Search for the cell housing the specified text and yield its (X, Y) center coordinate. 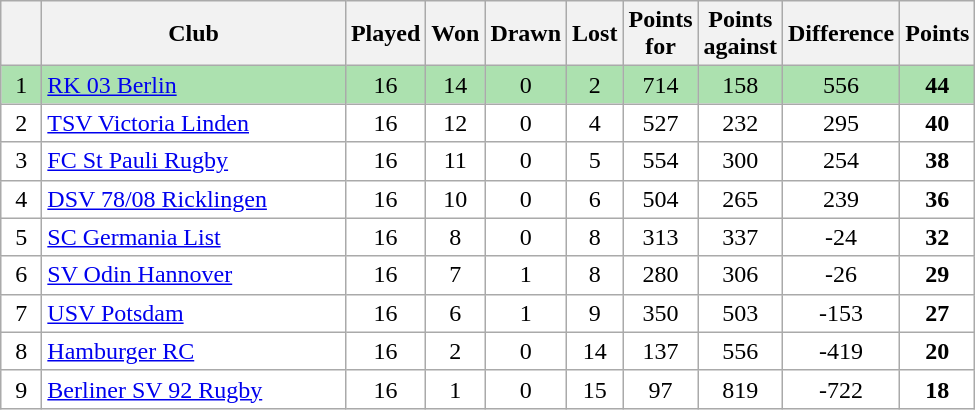
DSV 78/08 Ricklingen (194, 199)
36 (938, 199)
504 (660, 199)
503 (740, 313)
USV Potsdam (194, 313)
FC St Pauli Rugby (194, 161)
3 (22, 161)
Points against (740, 34)
SV Odin Hannover (194, 275)
Points (938, 34)
-153 (840, 313)
527 (660, 123)
313 (660, 237)
44 (938, 85)
Won (456, 34)
TSV Victoria Linden (194, 123)
295 (840, 123)
239 (840, 199)
Berliner SV 92 Rugby (194, 389)
300 (740, 161)
Drawn (526, 34)
18 (938, 389)
-26 (840, 275)
306 (740, 275)
714 (660, 85)
-722 (840, 389)
29 (938, 275)
32 (938, 237)
15 (595, 389)
337 (740, 237)
SC Germania List (194, 237)
38 (938, 161)
11 (456, 161)
819 (740, 389)
12 (456, 123)
RK 03 Berlin (194, 85)
27 (938, 313)
554 (660, 161)
Difference (840, 34)
20 (938, 351)
265 (740, 199)
Points for (660, 34)
350 (660, 313)
280 (660, 275)
158 (740, 85)
40 (938, 123)
97 (660, 389)
Hamburger RC (194, 351)
Played (385, 34)
254 (840, 161)
-419 (840, 351)
Club (194, 34)
137 (660, 351)
Lost (595, 34)
-24 (840, 237)
10 (456, 199)
232 (740, 123)
